Pinpoint the cell where the given text exists, returning its (X, Y) midpoint coordinate. 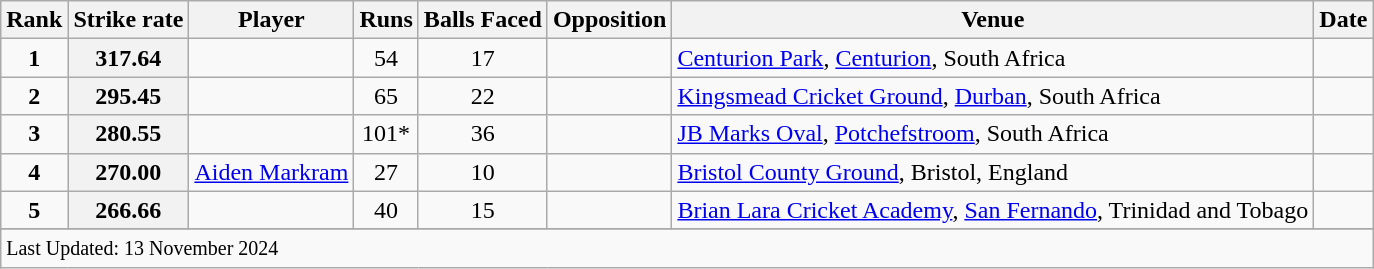
JB Marks Oval, Potchefstroom, South Africa (993, 134)
Strike rate (128, 20)
101* (386, 134)
3 (34, 134)
1 (34, 58)
22 (482, 96)
36 (482, 134)
27 (386, 172)
4 (34, 172)
270.00 (128, 172)
Venue (993, 20)
Bristol County Ground, Bristol, England (993, 172)
295.45 (128, 96)
Last Updated: 13 November 2024 (687, 248)
Date (1344, 20)
Centurion Park, Centurion, South Africa (993, 58)
Brian Lara Cricket Academy, San Fernando, Trinidad and Tobago (993, 210)
40 (386, 210)
17 (482, 58)
317.64 (128, 58)
Player (272, 20)
Rank (34, 20)
15 (482, 210)
5 (34, 210)
Kingsmead Cricket Ground, Durban, South Africa (993, 96)
280.55 (128, 134)
266.66 (128, 210)
54 (386, 58)
Balls Faced (482, 20)
2 (34, 96)
Opposition (609, 20)
Aiden Markram (272, 172)
65 (386, 96)
10 (482, 172)
Runs (386, 20)
